Provide the (x, y) coordinate of the cell's center where the given text is located.  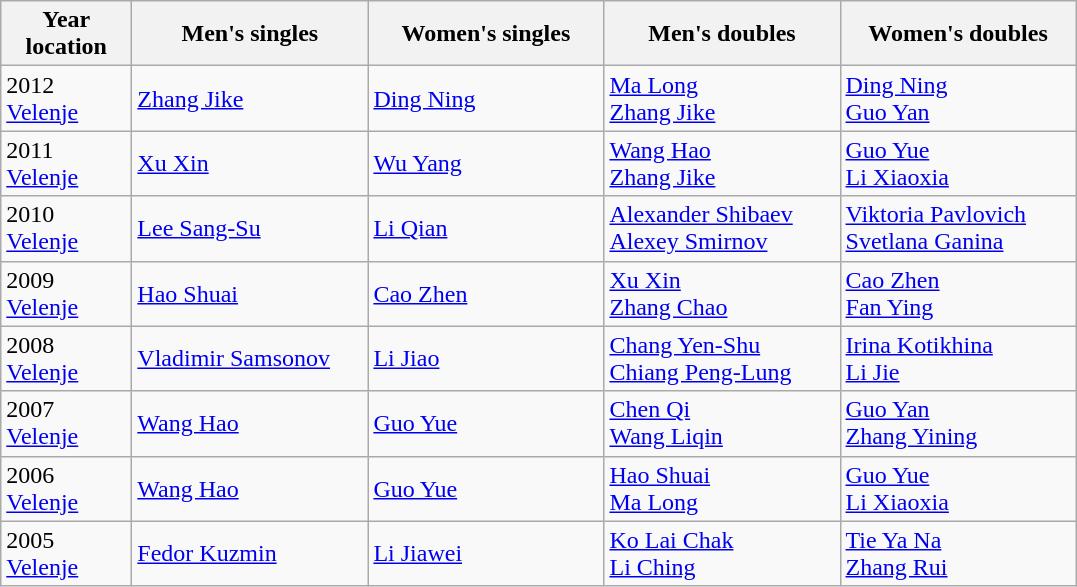
Hao Shuai (250, 294)
Vladimir Samsonov (250, 358)
Fedor Kuzmin (250, 554)
Li Jiao (486, 358)
2006 Velenje (66, 488)
Alexander Shibaev Alexey Smirnov (722, 228)
Cao Zhen (486, 294)
Li Qian (486, 228)
2012 Velenje (66, 98)
Lee Sang-Su (250, 228)
Viktoria Pavlovich Svetlana Ganina (958, 228)
Chang Yen-Shu Chiang Peng-Lung (722, 358)
Ko Lai Chak Li Ching (722, 554)
Hao Shuai Ma Long (722, 488)
Ding Ning (486, 98)
2009 Velenje (66, 294)
2007 Velenje (66, 424)
2010 Velenje (66, 228)
Guo Yan Zhang Yining (958, 424)
Irina Kotikhina Li Jie (958, 358)
Women's doubles (958, 34)
Xu Xin (250, 164)
Ma Long Zhang Jike (722, 98)
Tie Ya Na Zhang Rui (958, 554)
Men's doubles (722, 34)
Men's singles (250, 34)
Wu Yang (486, 164)
Women's singles (486, 34)
Zhang Jike (250, 98)
2011 Velenje (66, 164)
2008 Velenje (66, 358)
Xu Xin Zhang Chao (722, 294)
Cao Zhen Fan Ying (958, 294)
Li Jiawei (486, 554)
Wang Hao Zhang Jike (722, 164)
Ding Ning Guo Yan (958, 98)
Year location (66, 34)
2005 Velenje (66, 554)
Chen Qi Wang Liqin (722, 424)
